Provide the (X, Y) coordinate of the cell's center where the given text is located.  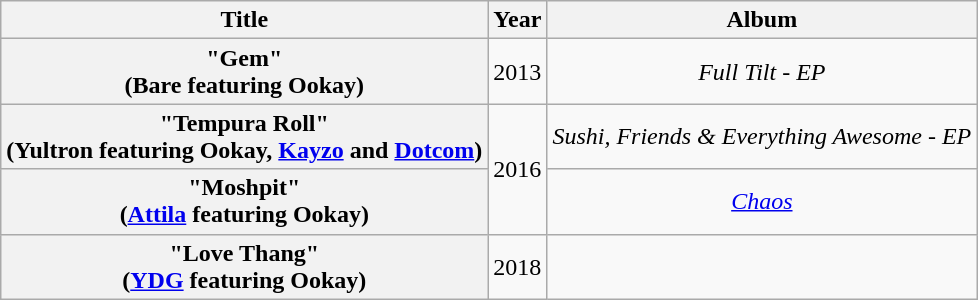
Year (518, 20)
"Tempura Roll" (Yultron featuring Ookay, Kayzo and Dotcom) (244, 136)
Chaos (762, 202)
Sushi, Friends & Everything Awesome - EP (762, 136)
"Gem"(Bare featuring Ookay) (244, 72)
Album (762, 20)
Full Tilt - EP (762, 72)
2013 (518, 72)
"Moshpit" (Attila featuring Ookay) (244, 202)
2016 (518, 169)
Title (244, 20)
2018 (518, 266)
"Love Thang" (YDG featuring Ookay) (244, 266)
